Capture the cell that displays the provided text and extract its (x, y) central coordinate. 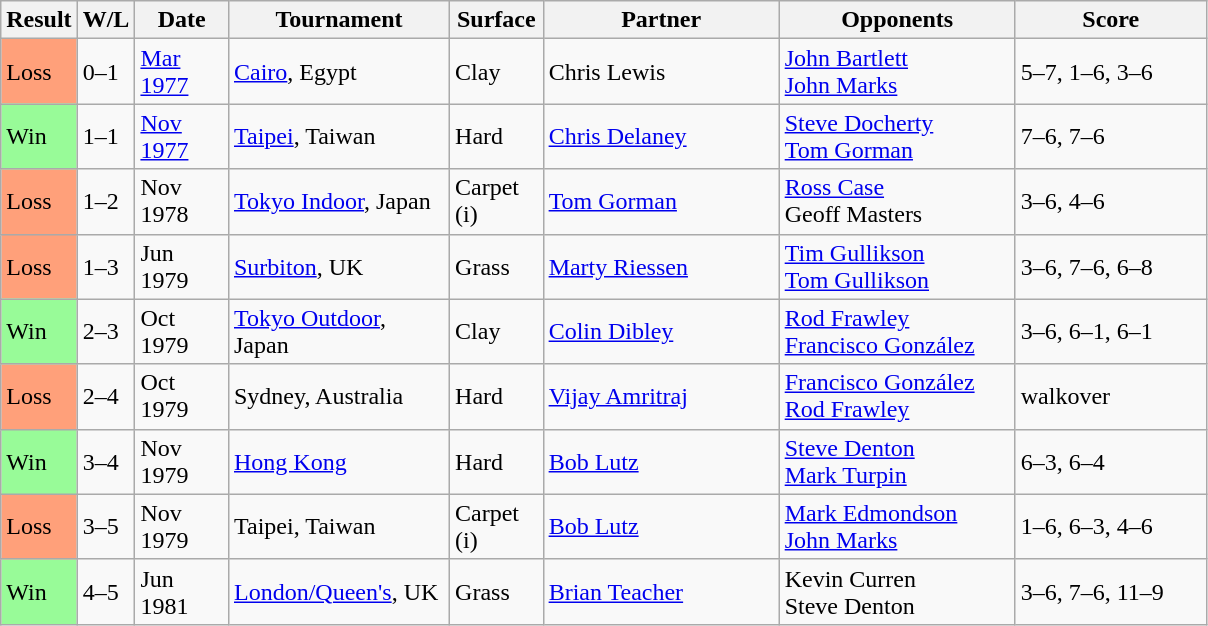
Kevin Curren Steve Denton (897, 592)
Nov 1978 (182, 202)
Result (39, 20)
3–6, 7–6, 11–9 (1110, 592)
Tokyo Outdoor, Japan (338, 332)
John Bartlett John Marks (897, 72)
Hong Kong (338, 462)
Chris Delaney (661, 136)
2–3 (106, 332)
3–6, 6–1, 6–1 (1110, 332)
4–5 (106, 592)
Cairo, Egypt (338, 72)
1–6, 6–3, 4–6 (1110, 526)
Chris Lewis (661, 72)
Tim Gullikson Tom Gullikson (897, 266)
1–2 (106, 202)
Mar 1977 (182, 72)
Jun 1981 (182, 592)
London/Queen's, UK (338, 592)
Score (1110, 20)
Surface (497, 20)
Ross Case Geoff Masters (897, 202)
Opponents (897, 20)
Tournament (338, 20)
Marty Riessen (661, 266)
walkover (1110, 396)
3–5 (106, 526)
1–3 (106, 266)
Sydney, Australia (338, 396)
2–4 (106, 396)
Tokyo Indoor, Japan (338, 202)
6–3, 6–4 (1110, 462)
Tom Gorman (661, 202)
3–4 (106, 462)
Jun 1979 (182, 266)
0–1 (106, 72)
5–7, 1–6, 3–6 (1110, 72)
3–6, 4–6 (1110, 202)
1–1 (106, 136)
Brian Teacher (661, 592)
Date (182, 20)
3–6, 7–6, 6–8 (1110, 266)
Vijay Amritraj (661, 396)
Steve Denton Mark Turpin (897, 462)
Colin Dibley (661, 332)
Francisco González Rod Frawley (897, 396)
Partner (661, 20)
Surbiton, UK (338, 266)
Mark Edmondson John Marks (897, 526)
W/L (106, 20)
7–6, 7–6 (1110, 136)
Steve Docherty Tom Gorman (897, 136)
Nov 1977 (182, 136)
Rod Frawley Francisco González (897, 332)
